Pinpoint the cell where the given text exists, returning its [x, y] midpoint coordinate. 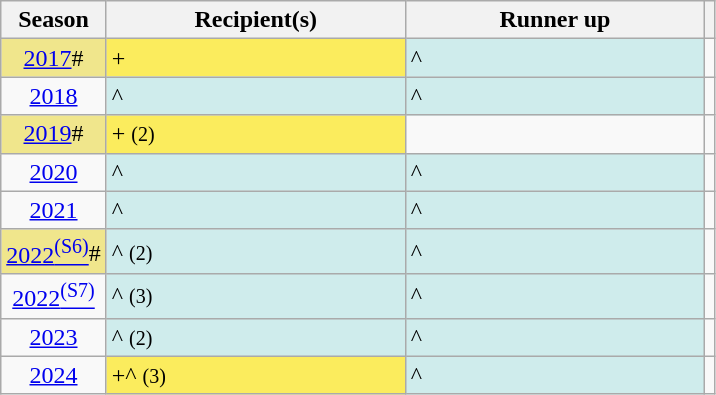
2022(S7) [54, 296]
Season [54, 20]
2024 [54, 375]
+ [256, 58]
2019# [54, 134]
^ (3) [256, 296]
2020 [54, 172]
+^ (3) [256, 375]
2023 [54, 337]
2018 [54, 96]
Runner up [554, 20]
2021 [54, 210]
Recipient(s) [256, 20]
2022(S6)# [54, 252]
2017# [54, 58]
+ (2) [256, 134]
